Locate the cell with the specified text and output its (x, y) center coordinate. 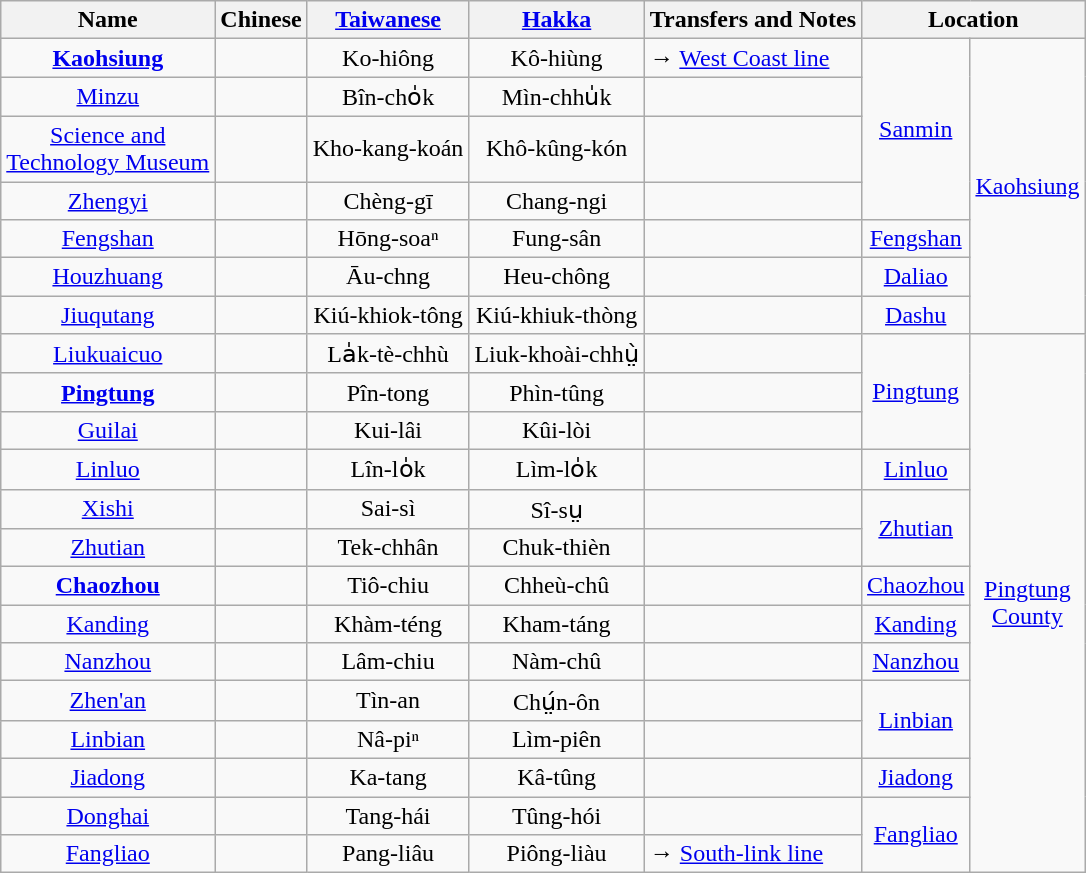
Donghai (108, 815)
Kiú-khiok-tông (388, 315)
Khàm-téng (388, 624)
Dashu (916, 315)
Kham-táng (556, 624)
Lìm-lo̍k (556, 469)
Hōng-soaⁿ (388, 239)
Guilai (108, 430)
Chuk-thièn (556, 548)
Phìn-tûng (556, 392)
Kô-hiùng (556, 58)
Chṳ́n-ôn (556, 701)
Science andTechnology Museum (108, 148)
Tìn-an (388, 701)
Tang-hái (388, 815)
Ko-hiông (388, 58)
Minzu (108, 97)
Tek-chhân (388, 548)
Lîn-lo̍k (388, 469)
Ka-tang (388, 777)
Chang-ngi (556, 201)
Liuk-khoài-chhṳ̀ (556, 354)
Chèng-gī (388, 201)
Fung-sân (556, 239)
Nàm-chû (556, 662)
Hakka (556, 20)
Sai-sì (388, 509)
Pang-liâu (388, 854)
Houzhuang (108, 277)
Kui-lâi (388, 430)
Heu-chông (556, 277)
Pîn-tong (388, 392)
Sanmin (916, 130)
La̍k-tè-chhù (388, 354)
Location (974, 20)
Kiú-khiuk-thòng (556, 315)
Xishi (108, 509)
Tiô-chiu (388, 586)
Kûi-lòi (556, 430)
Nâ-piⁿ (388, 739)
Lâm-chiu (388, 662)
Bîn-cho̍k (388, 97)
Zhengyi (108, 201)
Daliao (916, 277)
Zhen'an (108, 701)
Jiuqutang (108, 315)
PingtungCounty (1028, 604)
Name (108, 20)
Sî-sṳ (556, 509)
→ South-link line (752, 854)
→ West Coast line (752, 58)
Tûng-hói (556, 815)
Piông-liàu (556, 854)
Chheù-chû (556, 586)
Chinese (261, 20)
Liukuaicuo (108, 354)
Kâ-tûng (556, 777)
Āu-chng (388, 277)
Taiwanese (388, 20)
Khô-kûng-kón (556, 148)
Kho-kang-koán (388, 148)
Mìn-chhu̍k (556, 97)
Transfers and Notes (752, 20)
Lìm-piên (556, 739)
